Output the [x, y] coordinate of the center of the cell containing the given text.  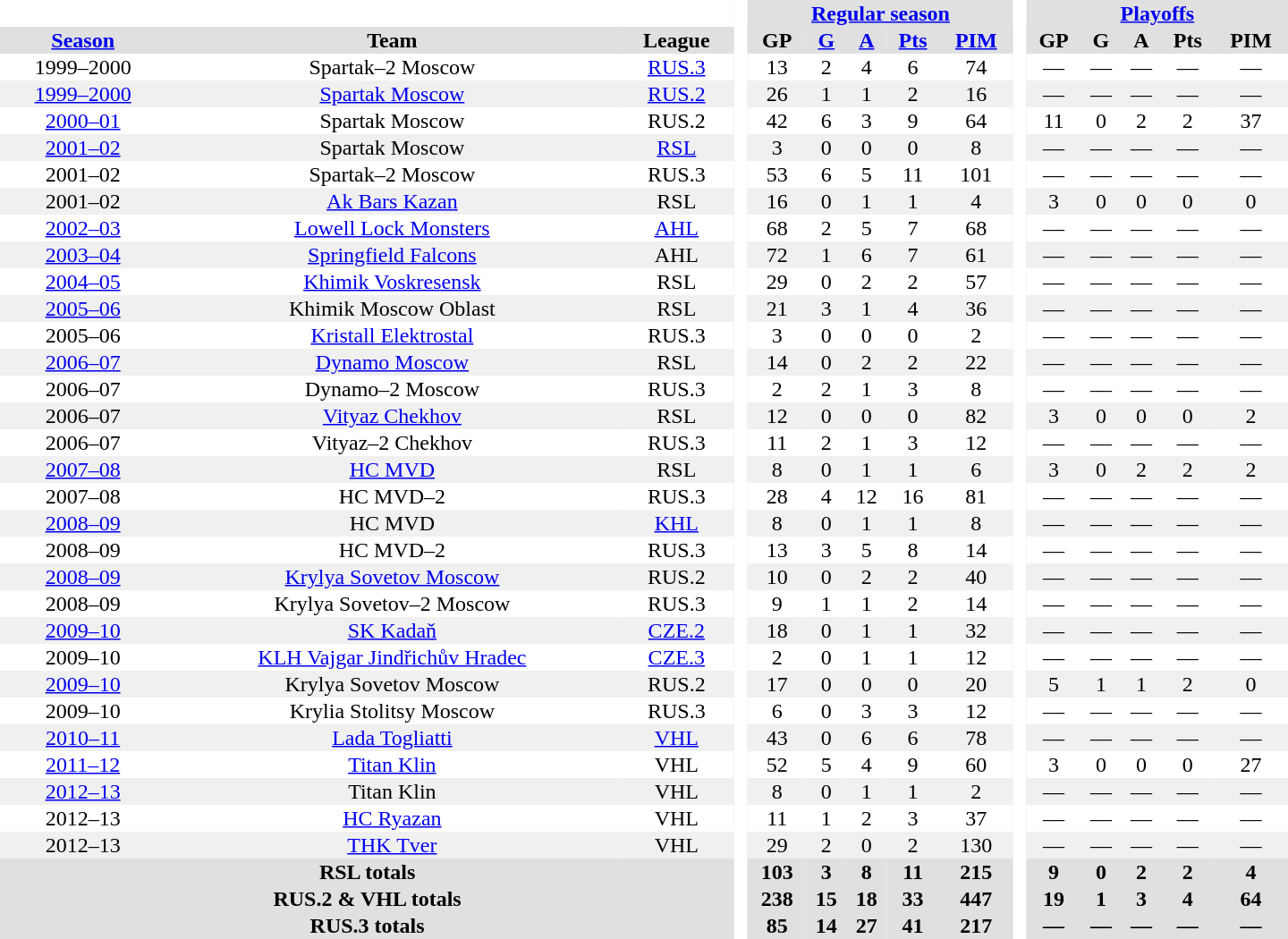
20 [977, 684]
41 [912, 926]
CZE.2 [676, 630]
KLH Vajgar Jindřichův Hradec [392, 657]
Vityaz–2 Chekhov [392, 443]
72 [776, 255]
Playoffs [1157, 13]
Ak Bars Kazan [392, 201]
2011–12 [82, 765]
Lowell Lock Monsters [392, 228]
22 [977, 362]
HC Ryazan [392, 818]
40 [977, 577]
101 [977, 174]
217 [977, 926]
26 [776, 94]
53 [776, 174]
Regular season [880, 13]
52 [776, 765]
CZE.3 [676, 657]
KHL [676, 523]
81 [977, 496]
19 [1054, 899]
2000–01 [82, 121]
Khimik Moscow Oblast [392, 309]
Season [82, 40]
10 [776, 577]
Dynamo Moscow [392, 362]
League [676, 40]
61 [977, 255]
78 [977, 738]
SK Kadaň [392, 630]
43 [776, 738]
RUS.2 & VHL totals [367, 899]
60 [977, 765]
103 [776, 872]
238 [776, 899]
42 [776, 121]
32 [977, 630]
130 [977, 845]
215 [977, 872]
Lada Togliatti [392, 738]
Dynamo–2 Moscow [392, 389]
Kristall Elektrostal [392, 335]
RUS.3 totals [367, 926]
2010–11 [82, 738]
21 [776, 309]
2003–04 [82, 255]
15 [826, 899]
2002–03 [82, 228]
Krylya Sovetov–2 Moscow [392, 604]
33 [912, 899]
17 [776, 684]
36 [977, 309]
28 [776, 496]
82 [977, 416]
447 [977, 899]
74 [977, 67]
Krylia Stolitsy Moscow [392, 711]
2004–05 [82, 282]
THK Tver [392, 845]
Khimik Voskresensk [392, 282]
57 [977, 282]
Springfield Falcons [392, 255]
85 [776, 926]
Vityaz Chekhov [392, 416]
RSL totals [367, 872]
Team [392, 40]
